Locate the cell with the specified text and output its (X, Y) center coordinate. 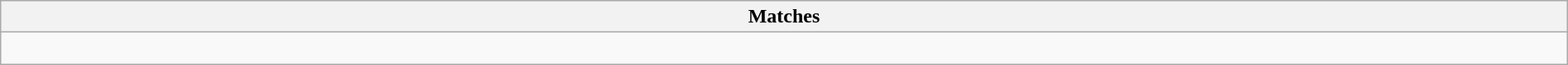
Matches (784, 17)
